Search for the cell housing the specified text and yield its (X, Y) center coordinate. 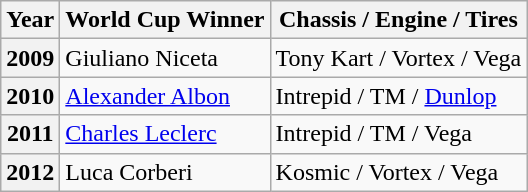
Year (30, 20)
Intrepid / TM / Vega (398, 134)
Charles Leclerc (165, 134)
2010 (30, 96)
Kosmic / Vortex / Vega (398, 172)
Tony Kart / Vortex / Vega (398, 58)
2012 (30, 172)
Chassis / Engine / Tires (398, 20)
2009 (30, 58)
2011 (30, 134)
Intrepid / TM / Dunlop (398, 96)
Alexander Albon (165, 96)
Giuliano Niceta (165, 58)
World Cup Winner (165, 20)
Luca Corberi (165, 172)
